Return [X, Y] of the center of cell containing provided text 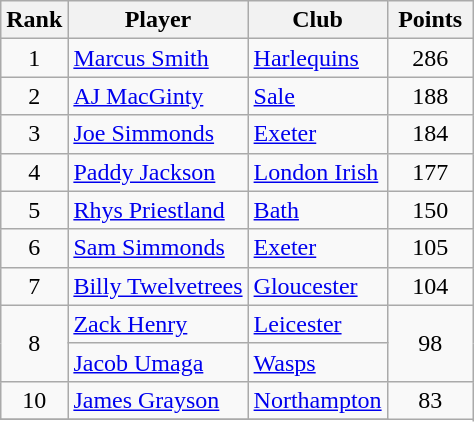
Points [430, 20]
105 [430, 248]
7 [34, 286]
Wasps [318, 362]
Billy Twelvetrees [158, 286]
Club [318, 20]
London Irish [318, 172]
6 [34, 248]
James Grayson [158, 400]
188 [430, 96]
Jacob Umaga [158, 362]
3 [34, 134]
150 [430, 210]
5 [34, 210]
Northampton [318, 400]
8 [34, 343]
Rhys Priestland [158, 210]
Paddy Jackson [158, 172]
177 [430, 172]
Sam Simmonds [158, 248]
286 [430, 58]
Bath [318, 210]
Harlequins [318, 58]
4 [34, 172]
184 [430, 134]
104 [430, 286]
83 [430, 400]
Leicester [318, 324]
2 [34, 96]
Marcus Smith [158, 58]
Zack Henry [158, 324]
Player [158, 20]
AJ MacGinty [158, 96]
Sale [318, 96]
98 [430, 343]
1 [34, 58]
Rank [34, 20]
Gloucester [318, 286]
10 [34, 400]
Joe Simmonds [158, 134]
